Provide the (x, y) coordinate of the cell's center where the given text is located.  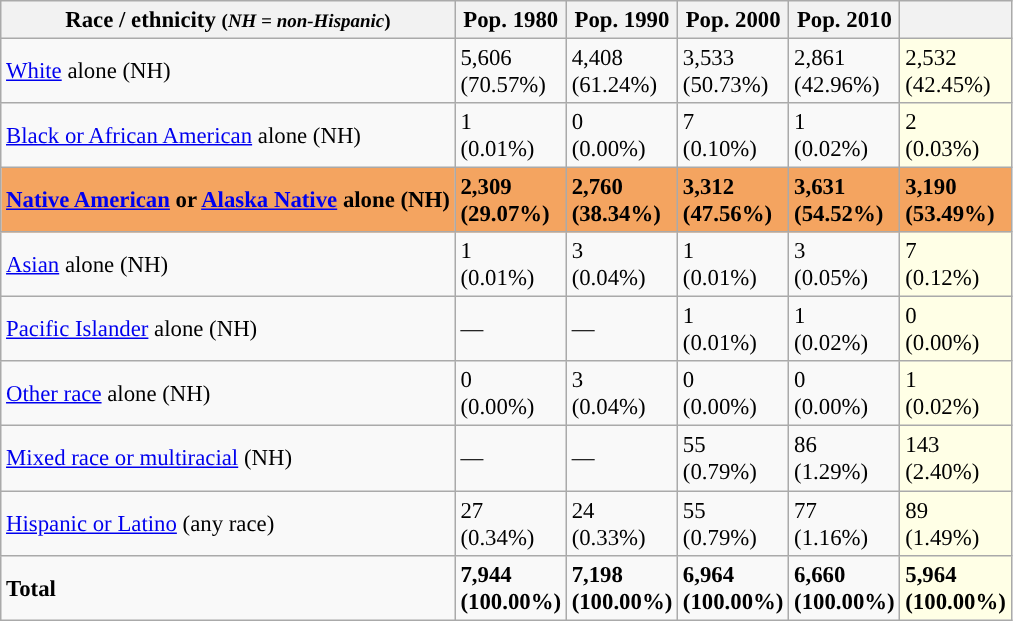
Mixed race or multiracial (NH) (228, 458)
86(1.29%) (844, 458)
6,964(100.00%) (734, 588)
2,532(42.45%) (956, 72)
7,198(100.00%) (622, 588)
7,944(100.00%) (510, 588)
77(1.16%) (844, 524)
Asian alone (NH) (228, 264)
Total (228, 588)
Race / ethnicity (NH = non-Hispanic) (228, 20)
Pacific Islander alone (NH) (228, 330)
3,312(47.56%) (734, 200)
Pop. 2010 (844, 20)
Pop. 1990 (622, 20)
Black or African American alone (NH) (228, 136)
Native American or Alaska Native alone (NH) (228, 200)
White alone (NH) (228, 72)
5,964(100.00%) (956, 588)
27(0.34%) (510, 524)
2,760(38.34%) (622, 200)
Hispanic or Latino (any race) (228, 524)
2,861(42.96%) (844, 72)
143(2.40%) (956, 458)
89(1.49%) (956, 524)
2,309(29.07%) (510, 200)
3(0.05%) (844, 264)
4,408(61.24%) (622, 72)
Pop. 1980 (510, 20)
6,660(100.00%) (844, 588)
7(0.10%) (734, 136)
2(0.03%) (956, 136)
3,533(50.73%) (734, 72)
24(0.33%) (622, 524)
5,606(70.57%) (510, 72)
7(0.12%) (956, 264)
3,190(53.49%) (956, 200)
3,631(54.52%) (844, 200)
Other race alone (NH) (228, 394)
Pop. 2000 (734, 20)
